Determine the [X, Y] coordinate at the center of the cell enclosing the given text.  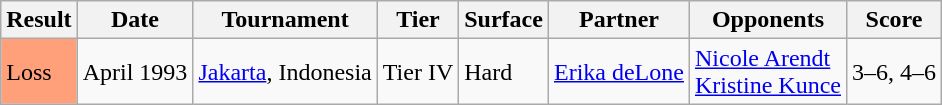
Hard [504, 72]
Partner [618, 20]
Erika deLone [618, 72]
Tier [418, 20]
April 1993 [135, 72]
Opponents [768, 20]
Result [39, 20]
Tournament [285, 20]
Nicole Arendt Kristine Kunce [768, 72]
Jakarta, Indonesia [285, 72]
Surface [504, 20]
Loss [39, 72]
Tier IV [418, 72]
Date [135, 20]
Score [894, 20]
3–6, 4–6 [894, 72]
